Provide the [x, y] coordinate of the cell's center where the given text is located.  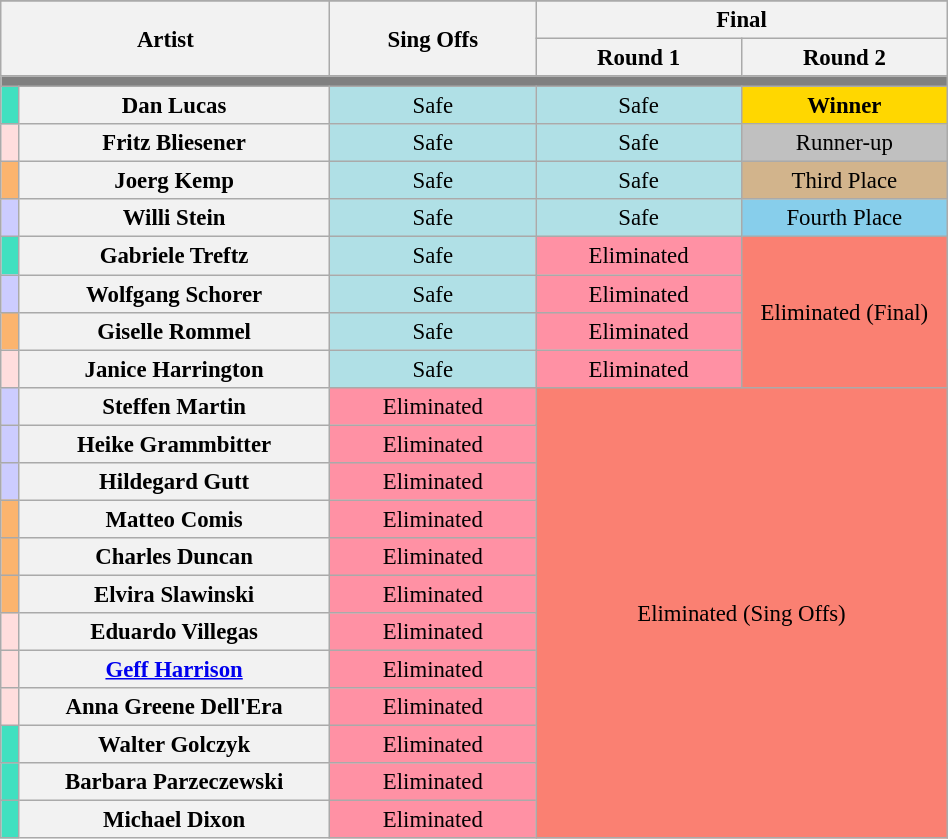
Winner [844, 106]
Heike Grammbitter [174, 444]
Elvira Slawinski [174, 594]
Round 2 [844, 58]
Eliminated (Final) [844, 312]
Artist [166, 38]
Gabriele Treftz [174, 256]
Fritz Bliesener [174, 143]
Barbara Parzeczewski [174, 782]
Final [742, 20]
Geff Harrison [174, 670]
Michael Dixon [174, 820]
Charles Duncan [174, 557]
Joerg Kemp [174, 181]
Matteo Comis [174, 519]
Sing Offs [433, 38]
Runner-up [844, 143]
Willi Stein [174, 219]
Giselle Rommel [174, 331]
Round 1 [639, 58]
Anna Greene Dell'Era [174, 707]
Wolfgang Schorer [174, 294]
Fourth Place [844, 219]
Third Place [844, 181]
Eliminated (Sing Offs) [742, 612]
Walter Golczyk [174, 745]
Steffen Martin [174, 406]
Janice Harrington [174, 369]
Eduardo Villegas [174, 632]
Hildegard Gutt [174, 482]
Dan Lucas [174, 106]
